From the cell containing the given text, extract its center point as [X, Y] coordinate. 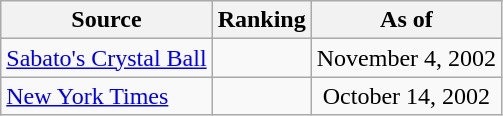
New York Times [106, 96]
November 4, 2002 [406, 58]
As of [406, 20]
Ranking [262, 20]
Source [106, 20]
Sabato's Crystal Ball [106, 58]
October 14, 2002 [406, 96]
